Return the [X, Y] coordinate for the center point of the cell that contains the specified text.  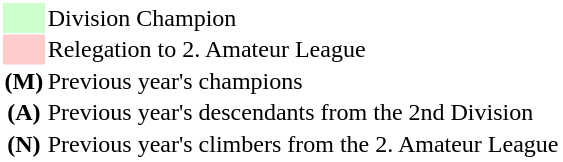
(M) [24, 81]
Previous year's climbers from the 2. Amateur League [303, 144]
Previous year's descendants from the 2nd Division [303, 113]
Relegation to 2. Amateur League [303, 49]
(N) [24, 144]
Previous year's champions [303, 81]
Division Champion [303, 18]
(A) [24, 113]
